Scan for the cell matching the given text and deliver its [x, y] coordinate at center. 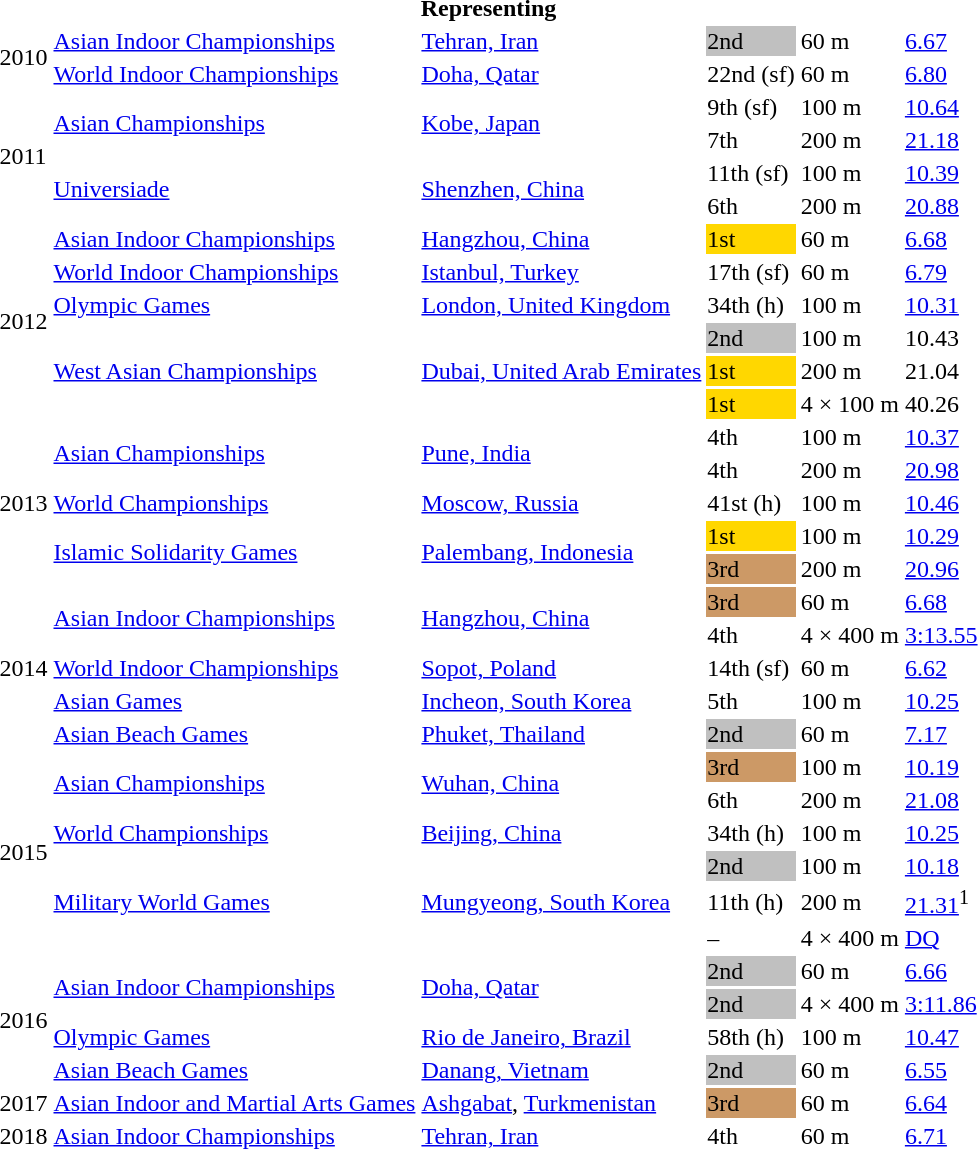
7th [751, 140]
Asian Games [234, 701]
– [751, 938]
22nd (sf) [751, 74]
Universiade [234, 190]
Kobe, Japan [562, 124]
Danang, Vietnam [562, 1070]
Pune, India [562, 454]
Istanbul, Turkey [562, 272]
Mungyeong, South Korea [562, 902]
Tehran, Iran [562, 41]
14th (sf) [751, 668]
11th (sf) [751, 173]
Military World Games [234, 902]
Islamic Solidarity Games [234, 552]
Moscow, Russia [562, 503]
11th (h) [751, 902]
Dubai, United Arab Emirates [562, 371]
41st (h) [751, 503]
Ashgabat, Turkmenistan [562, 1103]
17th (sf) [751, 272]
Phuket, Thailand [562, 734]
Shenzhen, China [562, 190]
4 × 100 m [850, 404]
Palembang, Indonesia [562, 552]
Rio de Janeiro, Brazil [562, 1037]
Beijing, China [562, 833]
Incheon, South Korea [562, 701]
West Asian Championships [234, 371]
London, United Kingdom [562, 305]
5th [751, 701]
58th (h) [751, 1037]
9th (sf) [751, 107]
Asian Indoor and Martial Arts Games [234, 1103]
Sopot, Poland [562, 668]
Wuhan, China [562, 784]
